Find where the given text appears and provide that cell's center as (X, Y) coordinate. 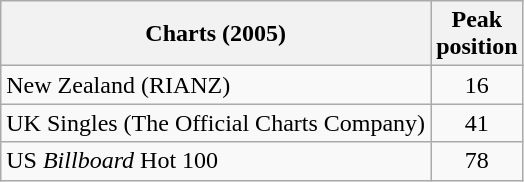
US Billboard Hot 100 (216, 161)
41 (477, 123)
Charts (2005) (216, 34)
16 (477, 85)
Peakposition (477, 34)
78 (477, 161)
New Zealand (RIANZ) (216, 85)
UK Singles (The Official Charts Company) (216, 123)
